For the text-containing cell, return its midpoint in (x, y) coordinate format. 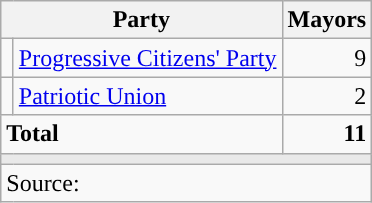
Party (142, 20)
Mayors (327, 20)
Patriotic Union (148, 96)
2 (327, 96)
Source: (186, 183)
9 (327, 58)
11 (327, 134)
Progressive Citizens' Party (148, 58)
Total (142, 134)
